Capture the cell that displays the provided text and extract its (X, Y) central coordinate. 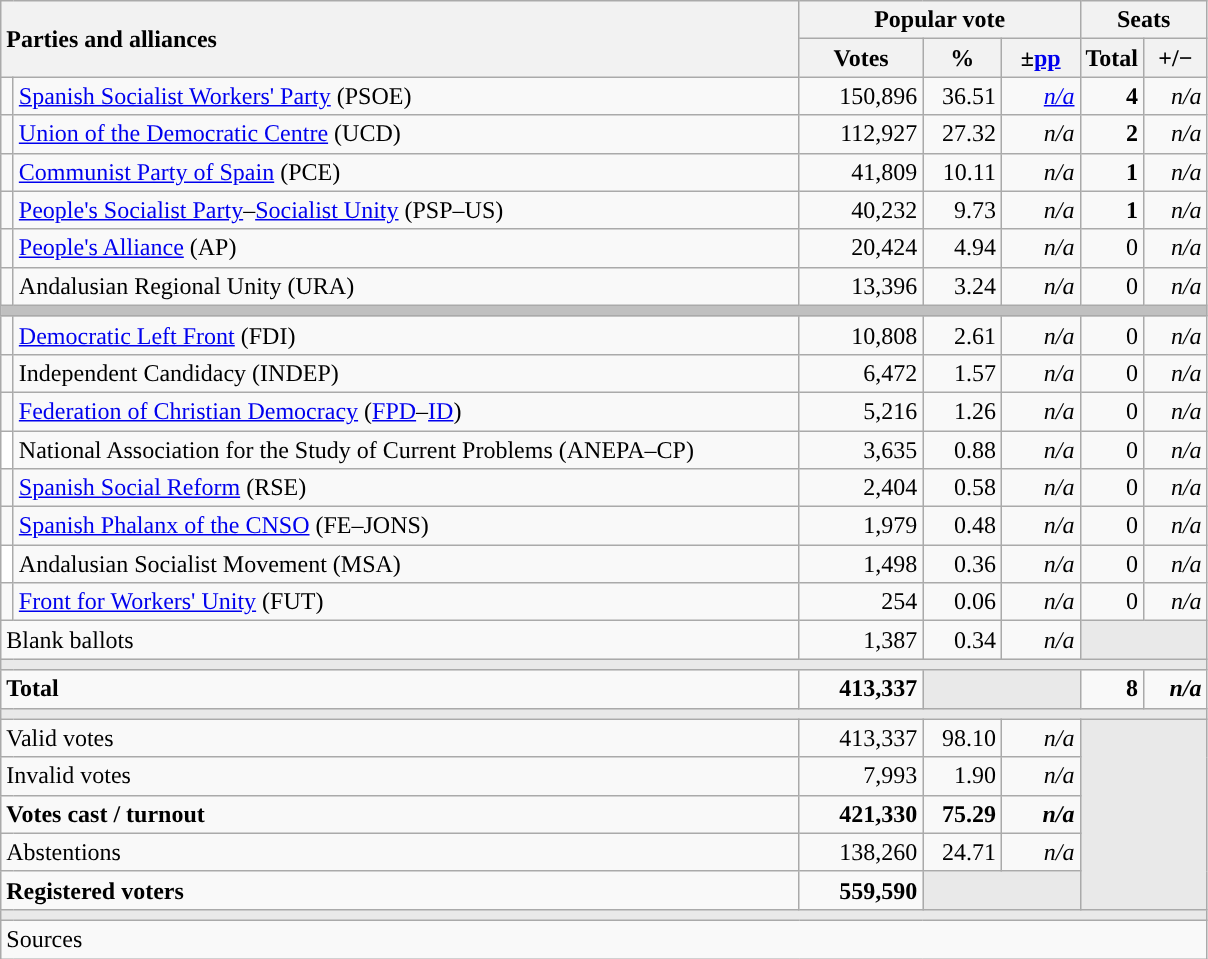
Communist Party of Spain (PCE) (406, 172)
Front for Workers' Unity (FUT) (406, 602)
0.36 (962, 564)
0.88 (962, 449)
0.06 (962, 602)
150,896 (861, 96)
1,387 (861, 640)
27.32 (962, 134)
1,498 (861, 564)
% (962, 58)
2 (1112, 134)
National Association for the Study of Current Problems (ANEPA–CP) (406, 449)
6,472 (861, 373)
People's Socialist Party–Socialist Unity (PSP–US) (406, 210)
1.57 (962, 373)
Popular vote (940, 20)
40,232 (861, 210)
75.29 (962, 814)
36.51 (962, 96)
0.58 (962, 488)
Parties and alliances (400, 39)
Valid votes (400, 738)
+/− (1176, 58)
Blank ballots (400, 640)
Sources (604, 939)
7,993 (861, 776)
1.90 (962, 776)
Registered voters (400, 890)
Federation of Christian Democracy (FPD–ID) (406, 411)
3.24 (962, 286)
Votes cast / turnout (400, 814)
Spanish Phalanx of the CNSO (FE–JONS) (406, 526)
0.34 (962, 640)
Union of the Democratic Centre (UCD) (406, 134)
±pp (1040, 58)
0.48 (962, 526)
138,260 (861, 852)
Spanish Socialist Workers' Party (PSOE) (406, 96)
24.71 (962, 852)
Invalid votes (400, 776)
98.10 (962, 738)
Seats (1144, 20)
Andalusian Socialist Movement (MSA) (406, 564)
13,396 (861, 286)
20,424 (861, 248)
Spanish Social Reform (RSE) (406, 488)
8 (1112, 689)
10.11 (962, 172)
112,927 (861, 134)
Votes (861, 58)
9.73 (962, 210)
2.61 (962, 335)
5,216 (861, 411)
254 (861, 602)
10,808 (861, 335)
Abstentions (400, 852)
559,590 (861, 890)
Independent Candidacy (INDEP) (406, 373)
Democratic Left Front (FDI) (406, 335)
4 (1112, 96)
3,635 (861, 449)
Andalusian Regional Unity (URA) (406, 286)
4.94 (962, 248)
2,404 (861, 488)
1,979 (861, 526)
41,809 (861, 172)
People's Alliance (AP) (406, 248)
1.26 (962, 411)
421,330 (861, 814)
